Pinpoint the cell where the given text exists, returning its [x, y] midpoint coordinate. 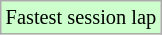
Fastest session lap [81, 17]
